Locate the cell with the specified text and output its [X, Y] center coordinate. 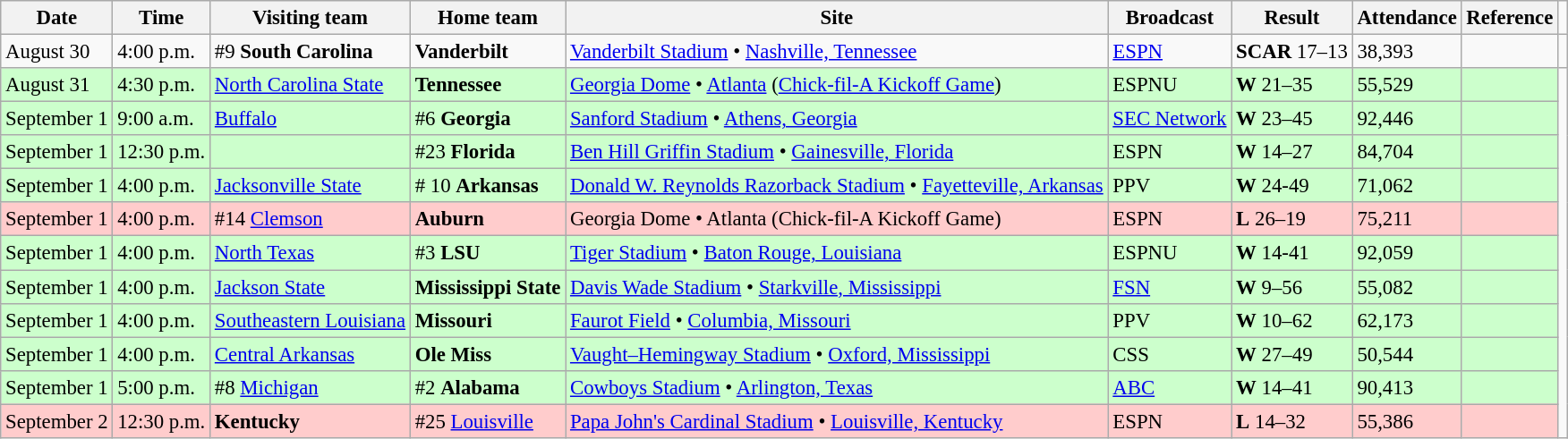
Attendance [1407, 18]
CSS [1170, 354]
Vanderbilt Stadium • Nashville, Tennessee [837, 52]
4:30 p.m. [161, 85]
#9 South Carolina [311, 52]
Home team [487, 18]
Missouri [487, 320]
92,059 [1407, 253]
Mississippi State [487, 287]
W 21–35 [1292, 85]
75,211 [1407, 219]
#23 Florida [487, 152]
North Texas [311, 253]
W 9–56 [1292, 287]
#3 LSU [487, 253]
Result [1292, 18]
W 23–45 [1292, 119]
W 14-41 [1292, 253]
Vanderbilt [487, 52]
Time [161, 18]
Ole Miss [487, 354]
North Carolina State [311, 85]
Sanford Stadium • Athens, Georgia [837, 119]
Central Arkansas [311, 354]
Cowboys Stadium • Arlington, Texas [837, 387]
Vaught–Hemingway Stadium • Oxford, Mississippi [837, 354]
Tiger Stadium • Baton Rouge, Louisiana [837, 253]
55,082 [1407, 287]
5:00 p.m. [161, 387]
W 24-49 [1292, 186]
Southeastern Louisiana [311, 320]
August 30 [57, 52]
W 14–41 [1292, 387]
Visiting team [311, 18]
#8 Michigan [311, 387]
62,173 [1407, 320]
Donald W. Reynolds Razorback Stadium • Fayetteville, Arkansas [837, 186]
W 27–49 [1292, 354]
SEC Network [1170, 119]
#25 Louisville [487, 421]
August 31 [57, 85]
L 14–32 [1292, 421]
Kentucky [311, 421]
ABC [1170, 387]
SCAR 17–13 [1292, 52]
55,529 [1407, 85]
Jackson State [311, 287]
Tennessee [487, 85]
Auburn [487, 219]
#14 Clemson [311, 219]
Faurot Field • Columbia, Missouri [837, 320]
W 10–62 [1292, 320]
84,704 [1407, 152]
55,386 [1407, 421]
Ben Hill Griffin Stadium • Gainesville, Florida [837, 152]
#2 Alabama [487, 387]
September 2 [57, 421]
90,413 [1407, 387]
Buffalo [311, 119]
9:00 a.m. [161, 119]
Davis Wade Stadium • Starkville, Mississippi [837, 287]
W 14–27 [1292, 152]
71,062 [1407, 186]
Broadcast [1170, 18]
Date [57, 18]
Papa John's Cardinal Stadium • Louisville, Kentucky [837, 421]
# 10 Arkansas [487, 186]
38,393 [1407, 52]
#6 Georgia [487, 119]
FSN [1170, 287]
Jacksonville State [311, 186]
50,544 [1407, 354]
92,446 [1407, 119]
L 26–19 [1292, 219]
Reference [1510, 18]
Site [837, 18]
